Return the [X, Y] coordinate for the center point of the cell that contains the specified text.  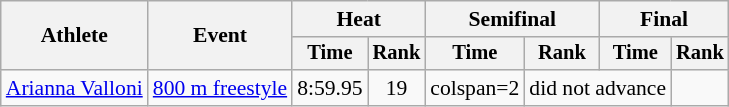
Event [220, 36]
Arianna Valloni [74, 88]
Semifinal [512, 19]
19 [397, 88]
Heat [358, 19]
did not advance [598, 88]
Athlete [74, 36]
Final [664, 19]
8:59.95 [330, 88]
colspan=2 [474, 88]
800 m freestyle [220, 88]
